Search for the cell housing the specified text and yield its [x, y] center coordinate. 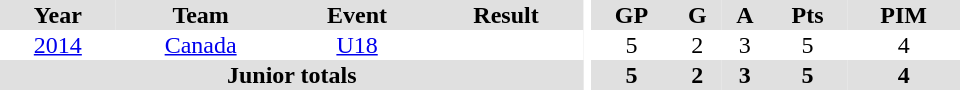
Year [58, 15]
A [745, 15]
Canada [201, 45]
Team [201, 15]
Pts [808, 15]
Junior totals [292, 75]
2014 [58, 45]
GP [631, 15]
PIM [904, 15]
U18 [358, 45]
Event [358, 15]
Result [506, 15]
G [698, 15]
